Pinpoint the cell where the given text exists, returning its (X, Y) midpoint coordinate. 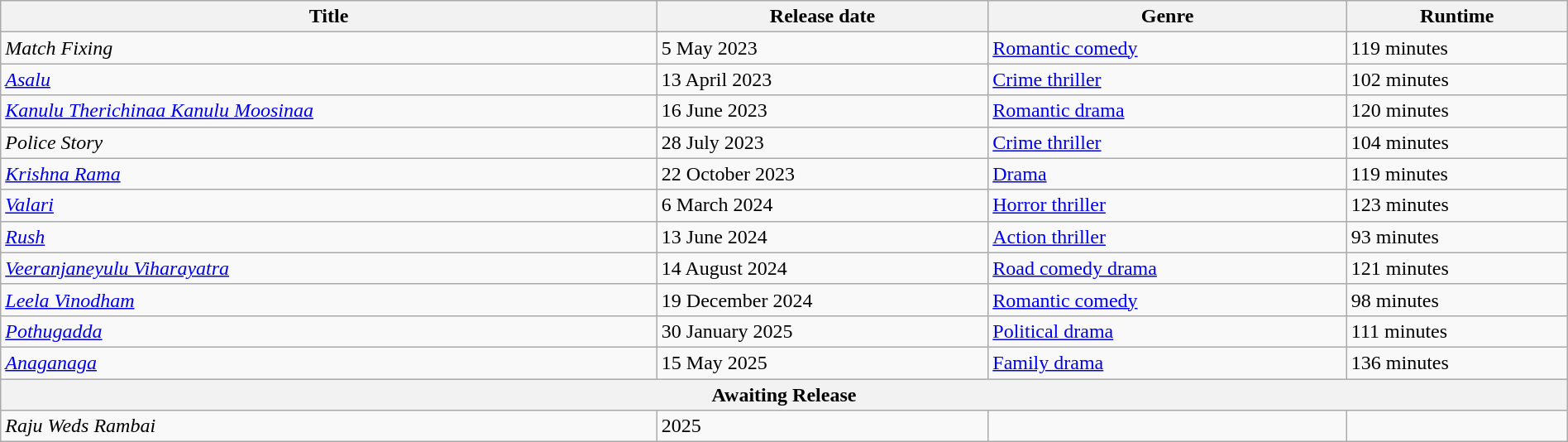
28 July 2023 (822, 142)
Leela Vinodham (329, 300)
Kanulu Therichinaa Kanulu Moosinaa (329, 111)
120 minutes (1457, 111)
Title (329, 17)
13 June 2024 (822, 237)
Road comedy drama (1168, 268)
Runtime (1457, 17)
14 August 2024 (822, 268)
19 December 2024 (822, 300)
121 minutes (1457, 268)
136 minutes (1457, 363)
Horror thriller (1168, 205)
Awaiting Release (784, 395)
2025 (822, 426)
Release date (822, 17)
30 January 2025 (822, 331)
104 minutes (1457, 142)
Police Story (329, 142)
Political drama (1168, 331)
Veeranjaneyulu Viharayatra (329, 268)
22 October 2023 (822, 174)
Drama (1168, 174)
5 May 2023 (822, 48)
Asalu (329, 79)
98 minutes (1457, 300)
Anaganaga (329, 363)
93 minutes (1457, 237)
Pothugadda (329, 331)
102 minutes (1457, 79)
111 minutes (1457, 331)
Match Fixing (329, 48)
Action thriller (1168, 237)
Krishna Rama (329, 174)
15 May 2025 (822, 363)
Rush (329, 237)
6 March 2024 (822, 205)
Romantic drama (1168, 111)
Family drama (1168, 363)
Valari (329, 205)
Raju Weds Rambai (329, 426)
123 minutes (1457, 205)
Genre (1168, 17)
16 June 2023 (822, 111)
13 April 2023 (822, 79)
